Provide the (X, Y) coordinate of the cell's center where the given text is located.  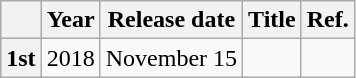
Year (70, 20)
Release date (171, 20)
Ref. (328, 20)
November 15 (171, 58)
Title (272, 20)
2018 (70, 58)
1st (21, 58)
